Find where the given text appears and provide that cell's center as [X, Y] coordinate. 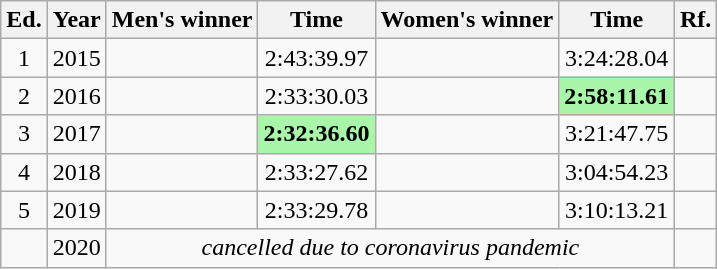
3:24:28.04 [617, 58]
2017 [76, 134]
2020 [76, 248]
Women's winner [467, 20]
cancelled due to coronavirus pandemic [390, 248]
2019 [76, 210]
2:33:30.03 [316, 96]
2:33:29.78 [316, 210]
3 [24, 134]
2 [24, 96]
2:33:27.62 [316, 172]
3:04:54.23 [617, 172]
Ed. [24, 20]
Rf. [696, 20]
Year [76, 20]
2018 [76, 172]
2016 [76, 96]
5 [24, 210]
2:58:11.61 [617, 96]
2:43:39.97 [316, 58]
2:32:36.60 [316, 134]
3:21:47.75 [617, 134]
2015 [76, 58]
4 [24, 172]
3:10:13.21 [617, 210]
Men's winner [182, 20]
1 [24, 58]
